Return the (X, Y) coordinate for the center point of the cell that contains the specified text.  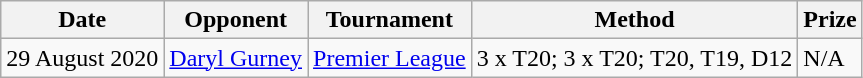
Tournament (390, 20)
N/A (830, 58)
Date (82, 20)
Daryl Gurney (236, 58)
Method (634, 20)
Premier League (390, 58)
Prize (830, 20)
29 August 2020 (82, 58)
3 x T20; 3 x T20; T20, T19, D12 (634, 58)
Opponent (236, 20)
